Find where the given text appears and provide that cell's center as [x, y] coordinate. 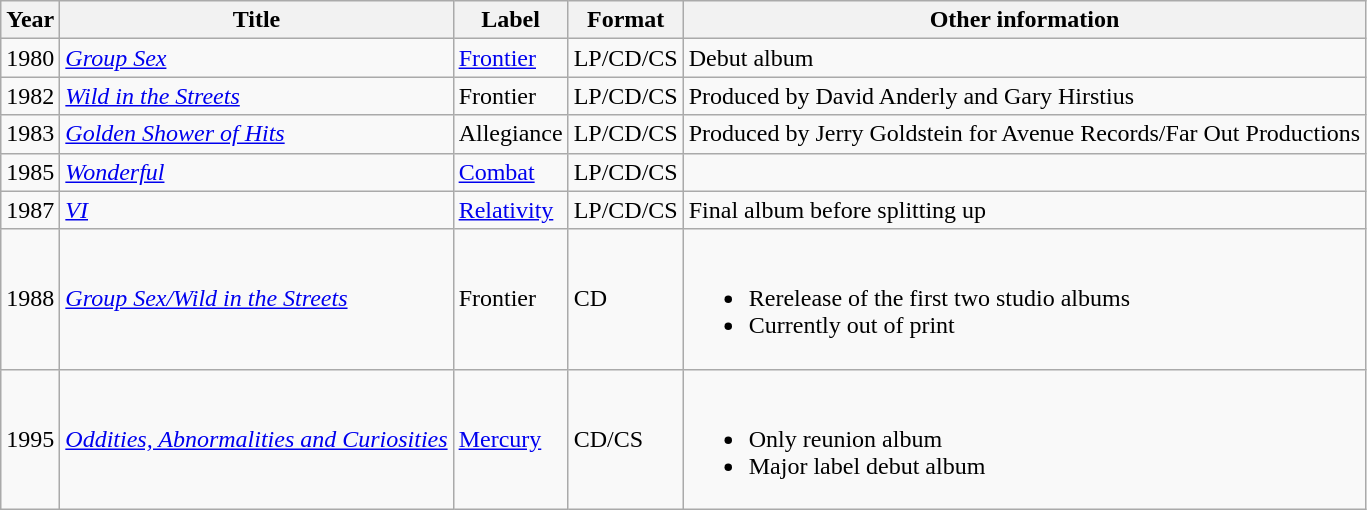
1985 [30, 172]
1982 [30, 96]
Produced by David Anderly and Gary Hirstius [1024, 96]
Format [626, 20]
Final album before splitting up [1024, 210]
1980 [30, 58]
Wild in the Streets [256, 96]
Only reunion albumMajor label debut album [1024, 439]
1983 [30, 134]
CD [626, 299]
1988 [30, 299]
Title [256, 20]
Label [510, 20]
1995 [30, 439]
Allegiance [510, 134]
Debut album [1024, 58]
CD/CS [626, 439]
Group Sex/Wild in the Streets [256, 299]
1987 [30, 210]
Wonderful [256, 172]
Rerelease of the first two studio albumsCurrently out of print [1024, 299]
Produced by Jerry Goldstein for Avenue Records/Far Out Productions [1024, 134]
Combat [510, 172]
Relativity [510, 210]
Year [30, 20]
VI [256, 210]
Golden Shower of Hits [256, 134]
Oddities, Abnormalities and Curiosities [256, 439]
Other information [1024, 20]
Mercury [510, 439]
Group Sex [256, 58]
